Find where the given text appears and provide that cell's center as (X, Y) coordinate. 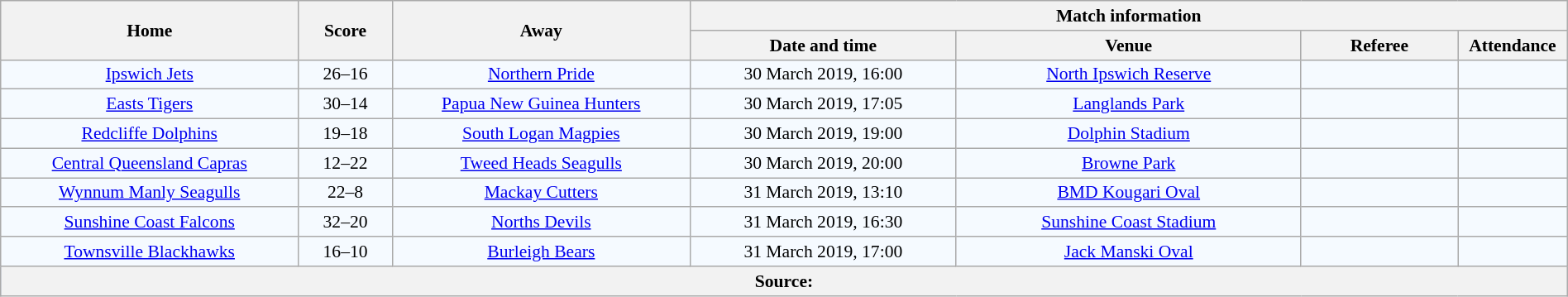
Burleigh Bears (541, 251)
Browne Park (1128, 163)
BMD Kougari Oval (1128, 193)
Northern Pride (541, 74)
Tweed Heads Seagulls (541, 163)
Source: (784, 281)
Langlands Park (1128, 104)
19–18 (346, 134)
30–14 (346, 104)
30 March 2019, 16:00 (823, 74)
Sunshine Coast Stadium (1128, 223)
Score (346, 30)
30 March 2019, 19:00 (823, 134)
16–10 (346, 251)
Jack Manski Oval (1128, 251)
Easts Tigers (150, 104)
Home (150, 30)
Wynnum Manly Seagulls (150, 193)
Sunshine Coast Falcons (150, 223)
32–20 (346, 223)
Redcliffe Dolphins (150, 134)
Townsville Blackhawks (150, 251)
Dolphin Stadium (1128, 134)
12–22 (346, 163)
South Logan Magpies (541, 134)
22–8 (346, 193)
North Ipswich Reserve (1128, 74)
Match information (1128, 16)
30 March 2019, 20:00 (823, 163)
31 March 2019, 17:00 (823, 251)
Norths Devils (541, 223)
Papua New Guinea Hunters (541, 104)
Ipswich Jets (150, 74)
Attendance (1513, 46)
31 March 2019, 13:10 (823, 193)
31 March 2019, 16:30 (823, 223)
Away (541, 30)
Venue (1128, 46)
Date and time (823, 46)
30 March 2019, 17:05 (823, 104)
26–16 (346, 74)
Mackay Cutters (541, 193)
Central Queensland Capras (150, 163)
Referee (1379, 46)
